Identify which cell holds the provided text, then report its (x, y) central coordinate. 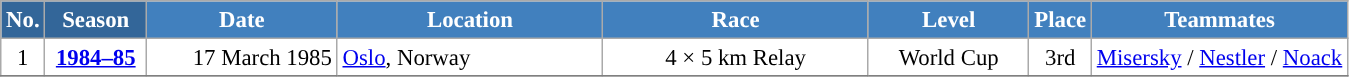
4 × 5 km Relay (736, 58)
Location (470, 20)
3rd (1060, 58)
Teammates (1219, 20)
Level (948, 20)
Season (96, 20)
Date (242, 20)
1 (23, 58)
No. (23, 20)
17 March 1985 (242, 58)
Oslo, Norway (470, 58)
Misersky / Nestler / Noack (1219, 58)
Place (1060, 20)
World Cup (948, 58)
1984–85 (96, 58)
Race (736, 20)
